For the text-containing cell, return its midpoint in (x, y) coordinate format. 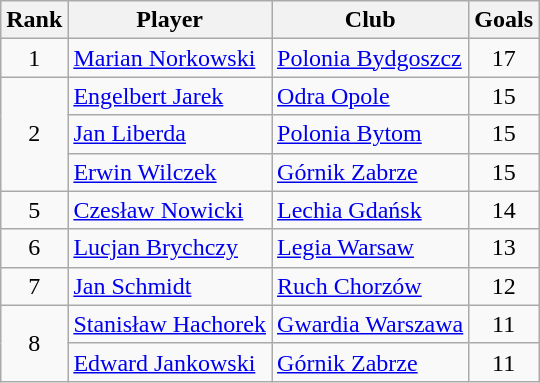
Edward Jankowski (170, 362)
Lechia Gdańsk (370, 210)
Odra Opole (370, 96)
Ruch Chorzów (370, 286)
2 (34, 134)
8 (34, 343)
5 (34, 210)
6 (34, 248)
Legia Warsaw (370, 248)
14 (504, 210)
Rank (34, 20)
Stanisław Hachorek (170, 324)
Erwin Wilczek (170, 172)
Lucjan Brychczy (170, 248)
Polonia Bytom (370, 134)
Player (170, 20)
Goals (504, 20)
1 (34, 58)
Club (370, 20)
Jan Schmidt (170, 286)
Polonia Bydgoszcz (370, 58)
Czesław Nowicki (170, 210)
Marian Norkowski (170, 58)
13 (504, 248)
Jan Liberda (170, 134)
Engelbert Jarek (170, 96)
Gwardia Warszawa (370, 324)
12 (504, 286)
17 (504, 58)
7 (34, 286)
